Output the (x, y) coordinate of the center of the cell containing the given text.  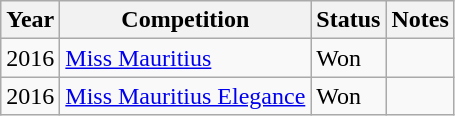
Notes (420, 20)
Miss Mauritius Elegance (186, 96)
Year (30, 20)
Competition (186, 20)
Miss Mauritius (186, 58)
Status (348, 20)
